Extract the [x, y] coordinate from the center of the cell holding the provided text.  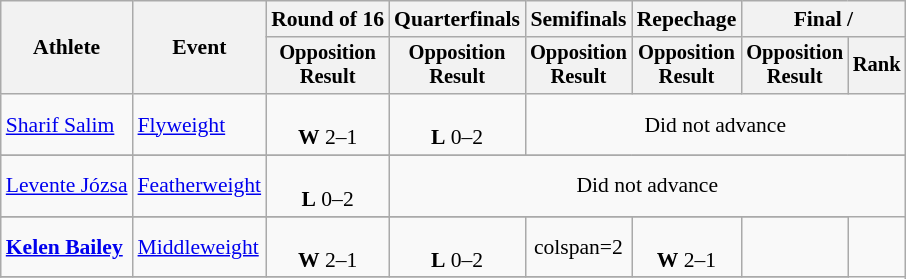
Event [200, 48]
Featherweight [200, 186]
Flyweight [200, 124]
Semifinals [578, 19]
Final / [823, 19]
Round of 16 [328, 19]
Levente Józsa [67, 186]
Quarterfinals [457, 19]
Athlete [67, 48]
colspan=2 [578, 248]
Kelen Bailey [67, 248]
Repechage [687, 19]
Rank [877, 66]
Sharif Salim [67, 124]
Middleweight [200, 248]
